Find where the given text appears and provide that cell's center as [X, Y] coordinate. 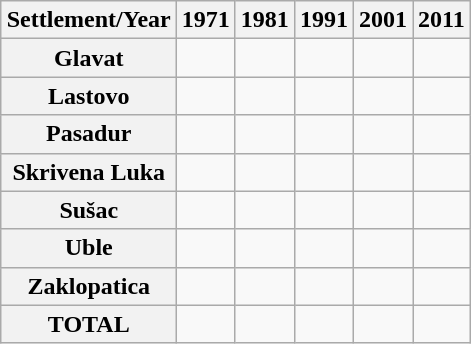
Lastovo [88, 96]
1981 [264, 20]
Skrivena Luka [88, 172]
Uble [88, 248]
Sušac [88, 210]
1991 [324, 20]
Settlement/Year [88, 20]
TOTAL [88, 324]
2011 [441, 20]
Zaklopatica [88, 286]
Pasadur [88, 134]
Glavat [88, 58]
1971 [206, 20]
2001 [382, 20]
